Search for the cell housing the specified text and yield its (X, Y) center coordinate. 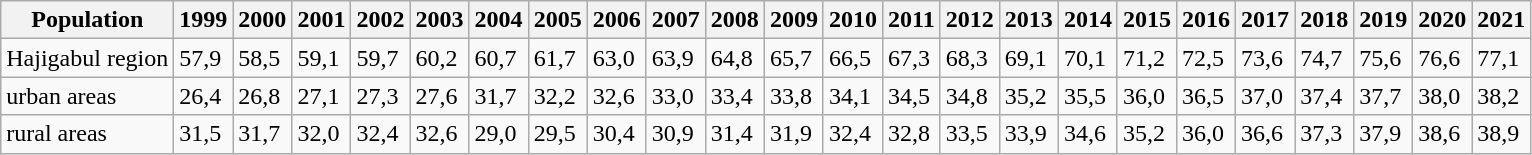
32,8 (912, 134)
33,9 (1028, 134)
38,2 (1502, 96)
32,2 (558, 96)
63,9 (676, 58)
37,3 (1324, 134)
33,4 (734, 96)
74,7 (1324, 58)
36,6 (1266, 134)
27,3 (380, 96)
63,0 (616, 58)
29,0 (498, 134)
30,4 (616, 134)
2002 (380, 20)
31,4 (734, 134)
30,9 (676, 134)
29,5 (558, 134)
2012 (970, 20)
38,0 (1442, 96)
69,1 (1028, 58)
2003 (440, 20)
33,5 (970, 134)
37,0 (1266, 96)
2016 (1206, 20)
37,4 (1324, 96)
2005 (558, 20)
57,9 (204, 58)
71,2 (1146, 58)
2000 (262, 20)
2020 (1442, 20)
urban areas (88, 96)
64,8 (734, 58)
2014 (1088, 20)
67,3 (912, 58)
2001 (322, 20)
37,9 (1384, 134)
34,6 (1088, 134)
Population (88, 20)
72,5 (1206, 58)
2018 (1324, 20)
70,1 (1088, 58)
2011 (912, 20)
2017 (1266, 20)
34,1 (852, 96)
2006 (616, 20)
73,6 (1266, 58)
59,7 (380, 58)
1999 (204, 20)
Hajigabul region (88, 58)
2008 (734, 20)
35,5 (1088, 96)
66,5 (852, 58)
2010 (852, 20)
2021 (1502, 20)
32,0 (322, 134)
27,1 (322, 96)
76,6 (1442, 58)
26,4 (204, 96)
31,5 (204, 134)
27,6 (440, 96)
36,5 (1206, 96)
58,5 (262, 58)
60,2 (440, 58)
2015 (1146, 20)
rural areas (88, 134)
37,7 (1384, 96)
34,5 (912, 96)
33,8 (794, 96)
26,8 (262, 96)
2007 (676, 20)
65,7 (794, 58)
33,0 (676, 96)
68,3 (970, 58)
31,9 (794, 134)
61,7 (558, 58)
2019 (1384, 20)
38,6 (1442, 134)
38,9 (1502, 134)
77,1 (1502, 58)
2013 (1028, 20)
60,7 (498, 58)
2009 (794, 20)
34,8 (970, 96)
75,6 (1384, 58)
2004 (498, 20)
59,1 (322, 58)
